Determine the (X, Y) coordinate at the center of the cell enclosing the given text.  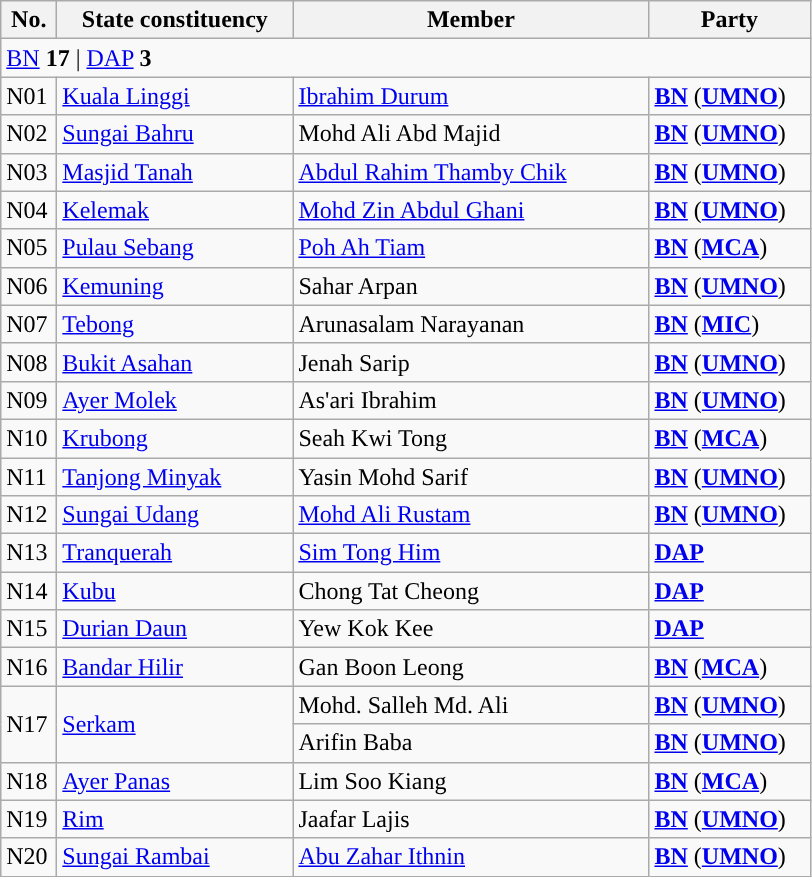
N04 (29, 210)
Party (730, 20)
Ibrahim Durum (471, 96)
Sungai Udang (175, 515)
N15 (29, 629)
Bukit Asahan (175, 362)
Masjid Tanah (175, 172)
N18 (29, 781)
N05 (29, 248)
Kubu (175, 591)
Jaafar Lajis (471, 819)
Pulau Sebang (175, 248)
Seah Kwi Tong (471, 438)
N06 (29, 286)
N09 (29, 400)
Mohd Ali Abd Majid (471, 134)
Jenah Sarip (471, 362)
Ayer Molek (175, 400)
N11 (29, 477)
Tanjong Minyak (175, 477)
N20 (29, 857)
Kuala Linggi (175, 96)
N10 (29, 438)
Mohd. Salleh Md. Ali (471, 705)
Abdul Rahim Thamby Chik (471, 172)
N08 (29, 362)
Abu Zahar Ithnin (471, 857)
Krubong (175, 438)
Sim Tong Him (471, 553)
Yew Kok Kee (471, 629)
Mohd Ali Rustam (471, 515)
Chong Tat Cheong (471, 591)
Gan Boon Leong (471, 667)
Tranquerah (175, 553)
Arifin Baba (471, 743)
Poh Ah Tiam (471, 248)
Lim Soo Kiang (471, 781)
N03 (29, 172)
N13 (29, 553)
N12 (29, 515)
As'ari Ibrahim (471, 400)
BN (MIC) (730, 324)
Serkam (175, 724)
Kelemak (175, 210)
N14 (29, 591)
BN 17 | DAP 3 (406, 58)
Mohd Zin Abdul Ghani (471, 210)
Durian Daun (175, 629)
Bandar Hilir (175, 667)
Yasin Mohd Sarif (471, 477)
N17 (29, 724)
Tebong (175, 324)
Ayer Panas (175, 781)
N07 (29, 324)
N01 (29, 96)
Kemuning (175, 286)
Sahar Arpan (471, 286)
Rim (175, 819)
Arunasalam Narayanan (471, 324)
Member (471, 20)
N19 (29, 819)
Sungai Bahru (175, 134)
Sungai Rambai (175, 857)
No. (29, 20)
N16 (29, 667)
N02 (29, 134)
State constituency (175, 20)
